Extract the [x, y] coordinate from the center of the cell holding the provided text.  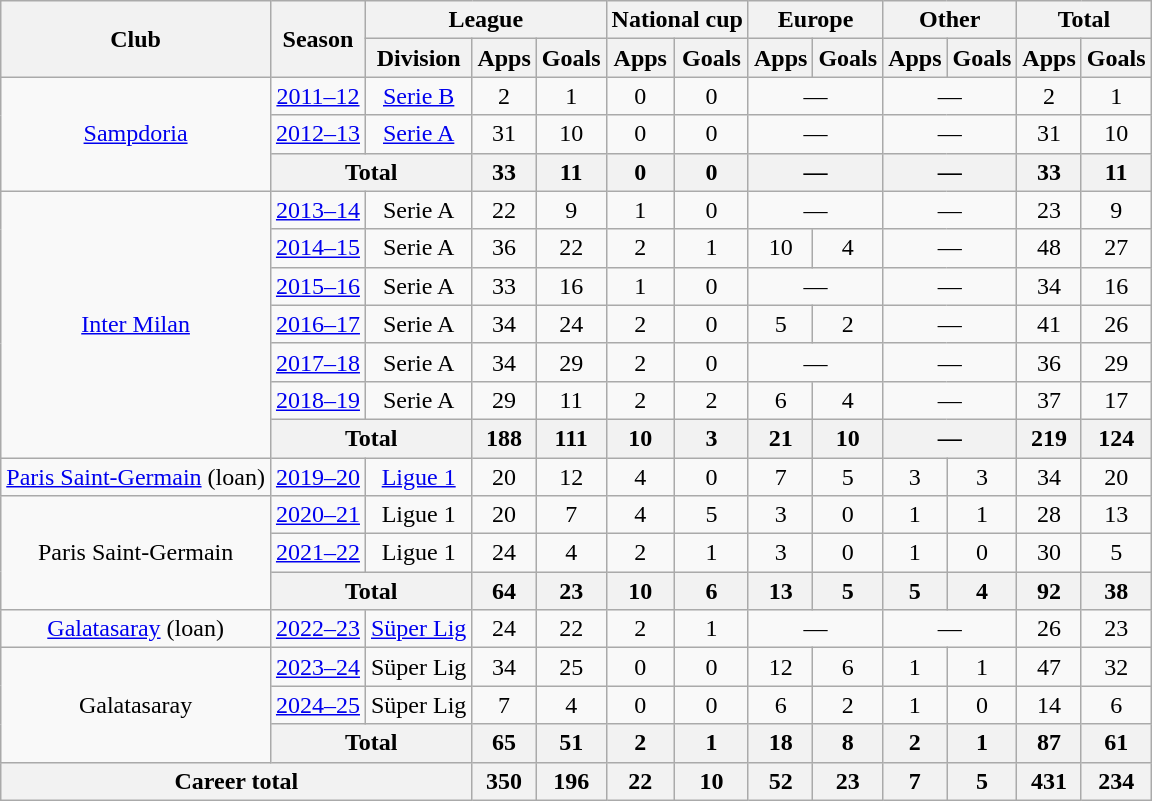
Inter Milan [136, 324]
188 [504, 438]
27 [1116, 248]
51 [571, 743]
37 [1049, 400]
2021–22 [318, 553]
2017–18 [318, 362]
219 [1049, 438]
52 [780, 781]
124 [1116, 438]
8 [848, 743]
2012–13 [318, 134]
41 [1049, 324]
234 [1116, 781]
National cup [677, 20]
64 [504, 591]
17 [1116, 400]
38 [1116, 591]
21 [780, 438]
25 [571, 667]
2014–15 [318, 248]
28 [1049, 515]
Division [418, 58]
Paris Saint-Germain [136, 553]
87 [1049, 743]
2020–21 [318, 515]
2013–14 [318, 210]
196 [571, 781]
65 [504, 743]
350 [504, 781]
Europe [815, 20]
2019–20 [318, 477]
2018–19 [318, 400]
2015–16 [318, 286]
Sampdoria [136, 134]
2022–23 [318, 629]
431 [1049, 781]
2011–12 [318, 96]
Other [950, 20]
111 [571, 438]
14 [1049, 705]
2023–24 [318, 667]
Club [136, 39]
League [486, 20]
61 [1116, 743]
Career total [236, 781]
18 [780, 743]
30 [1049, 553]
2024–25 [318, 705]
48 [1049, 248]
Serie B [418, 96]
32 [1116, 667]
Paris Saint-Germain (loan) [136, 477]
92 [1049, 591]
Season [318, 39]
2016–17 [318, 324]
Galatasaray (loan) [136, 629]
Galatasaray [136, 705]
47 [1049, 667]
